Capture the cell that displays the provided text and extract its (x, y) central coordinate. 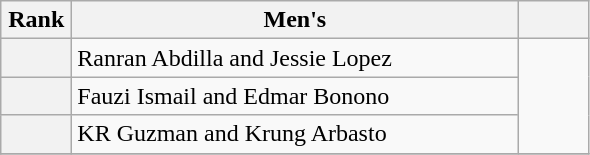
Ranran Abdilla and Jessie Lopez (295, 58)
KR Guzman and Krung Arbasto (295, 134)
Fauzi Ismail and Edmar Bonono (295, 96)
Rank (36, 20)
Men's (295, 20)
